Determine the [x, y] coordinate at the center of the cell enclosing the given text.  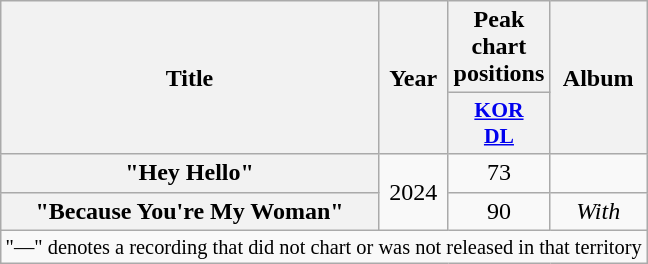
90 [499, 211]
Title [190, 78]
"Because You're My Woman" [190, 211]
2024 [413, 192]
With [598, 211]
Year [413, 78]
KORDL [499, 124]
"—" denotes a recording that did not chart or was not released in that territory [324, 247]
73 [499, 173]
Peak chart positions [499, 47]
Album [598, 78]
"Hey Hello" [190, 173]
